Find where the given text appears and provide that cell's center as [X, Y] coordinate. 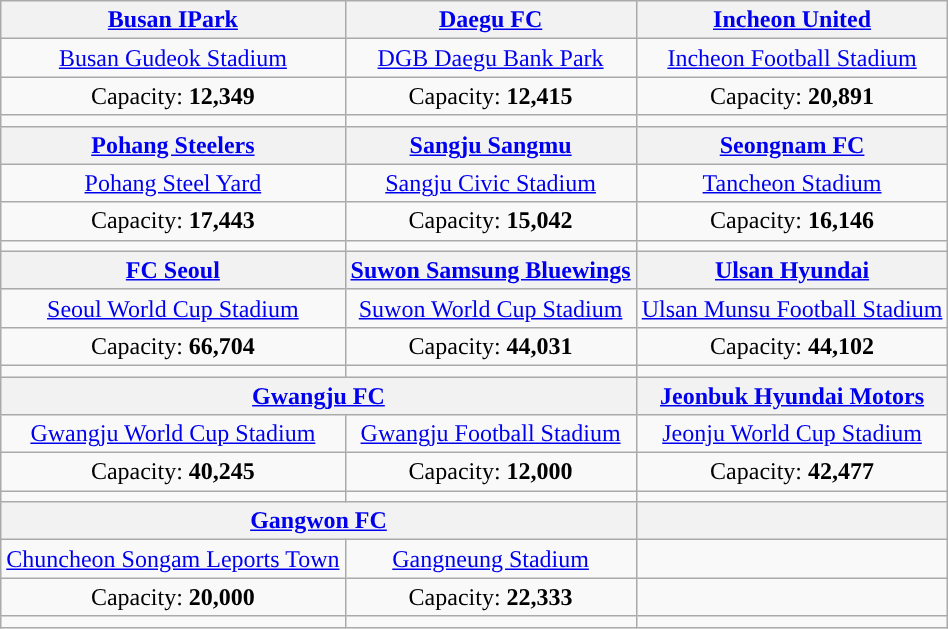
Capacity: 44,031 [490, 346]
Sangju Civic Stadium [490, 183]
Capacity: 17,443 [173, 221]
Seongnam FC [792, 145]
Capacity: 40,245 [173, 472]
Incheon Football Stadium [792, 58]
Suwon World Cup Stadium [490, 308]
Incheon United [792, 20]
Jeonju World Cup Stadium [792, 434]
Capacity: 44,102 [792, 346]
Chuncheon Songam Leports Town [173, 559]
Tancheon Stadium [792, 183]
Suwon Samsung Bluewings [490, 270]
Pohang Steel Yard [173, 183]
Capacity: 42,477 [792, 472]
Ulsan Hyundai [792, 270]
Gangneung Stadium [490, 559]
Capacity: 66,704 [173, 346]
Capacity: 12,000 [490, 472]
Capacity: 15,042 [490, 221]
Capacity: 12,415 [490, 96]
Capacity: 16,146 [792, 221]
Seoul World Cup Stadium [173, 308]
FC Seoul [173, 270]
Capacity: 20,000 [173, 597]
Ulsan Munsu Football Stadium [792, 308]
Capacity: 20,891 [792, 96]
Gwangju FC [318, 395]
Sangju Sangmu [490, 145]
Gangwon FC [318, 521]
Jeonbuk Hyundai Motors [792, 395]
Daegu FC [490, 20]
Gwangju Football Stadium [490, 434]
Busan Gudeok Stadium [173, 58]
Gwangju World Cup Stadium [173, 434]
Pohang Steelers [173, 145]
DGB Daegu Bank Park [490, 58]
Capacity: 12,349 [173, 96]
Busan IPark [173, 20]
Capacity: 22,333 [490, 597]
